Provide the [x, y] coordinate of the cell's center where the given text is located.  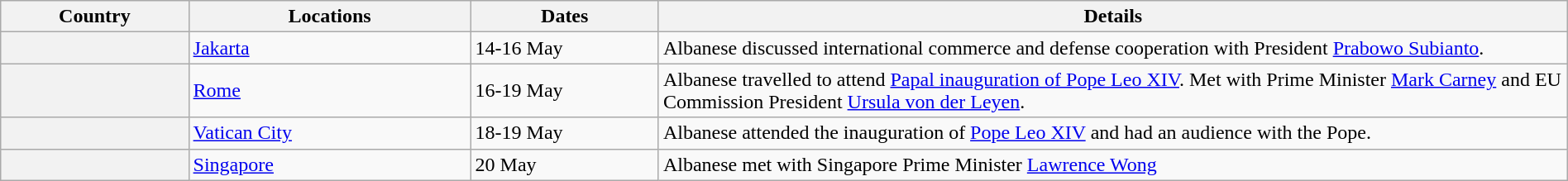
Details [1113, 17]
16-19 May [564, 91]
Albanese attended the inauguration of Pope Leo XIV and had an audience with the Pope. [1113, 133]
Dates [564, 17]
Jakarta [329, 48]
Vatican City [329, 133]
14-16 May [564, 48]
Locations [329, 17]
Rome [329, 91]
18-19 May [564, 133]
20 May [564, 164]
Country [94, 17]
Singapore [329, 164]
Albanese discussed international commerce and defense cooperation with President Prabowo Subianto. [1113, 48]
Albanese met with Singapore Prime Minister Lawrence Wong [1113, 164]
